Locate the cell with the specified text and output its (X, Y) center coordinate. 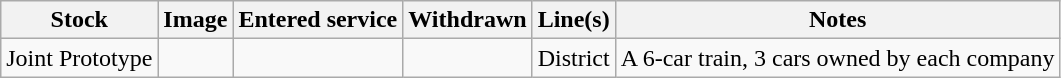
Joint Prototype (80, 58)
Withdrawn (468, 20)
District (574, 58)
A 6-car train, 3 cars owned by each company (838, 58)
Stock (80, 20)
Notes (838, 20)
Image (196, 20)
Line(s) (574, 20)
Entered service (318, 20)
